Return (X, Y) of the center of cell containing provided text 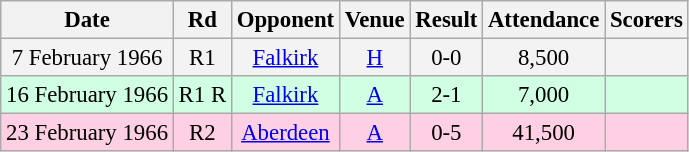
Aberdeen (285, 133)
Opponent (285, 20)
0-0 (446, 58)
16 February 1966 (88, 95)
R1 (202, 58)
23 February 1966 (88, 133)
7 February 1966 (88, 58)
R2 (202, 133)
0-5 (446, 133)
Venue (374, 20)
Scorers (647, 20)
2-1 (446, 95)
Attendance (544, 20)
Date (88, 20)
8,500 (544, 58)
Rd (202, 20)
41,500 (544, 133)
7,000 (544, 95)
R1 R (202, 95)
H (374, 58)
Result (446, 20)
